Pinpoint the cell where the given text exists, returning its [X, Y] midpoint coordinate. 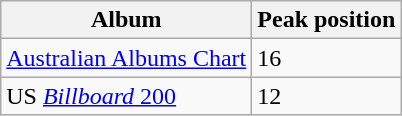
Album [126, 20]
Australian Albums Chart [126, 58]
16 [326, 58]
12 [326, 96]
Peak position [326, 20]
US Billboard 200 [126, 96]
